Capture the cell that displays the provided text and extract its (x, y) central coordinate. 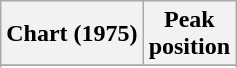
Chart (1975) (72, 34)
Peakposition (189, 34)
